For the text-containing cell, return its midpoint in [X, Y] coordinate format. 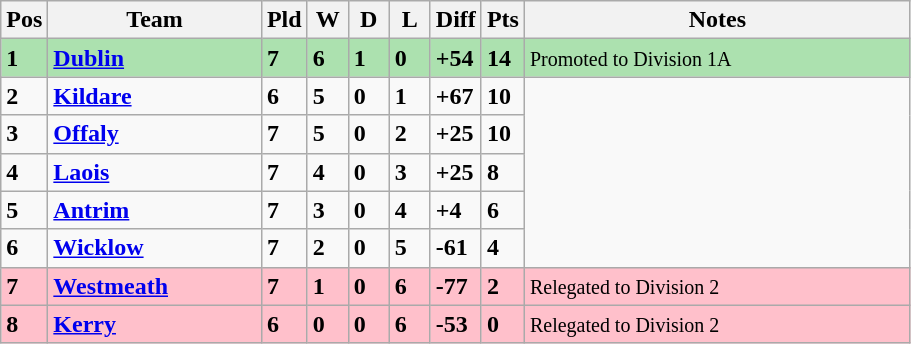
-77 [456, 286]
D [368, 20]
-61 [456, 248]
+67 [456, 96]
Offaly [155, 134]
Pts [502, 20]
+54 [456, 58]
Kildare [155, 96]
Antrim [155, 210]
-53 [456, 324]
+4 [456, 210]
Pld [284, 20]
Laois [155, 172]
Diff [456, 20]
Wicklow [155, 248]
L [410, 20]
Promoted to Division 1A [717, 58]
Westmeath [155, 286]
Notes [717, 20]
Pos [24, 20]
Kerry [155, 324]
W [328, 20]
Team [155, 20]
14 [502, 58]
Dublin [155, 58]
